For the text-containing cell, return its midpoint in (X, Y) coordinate format. 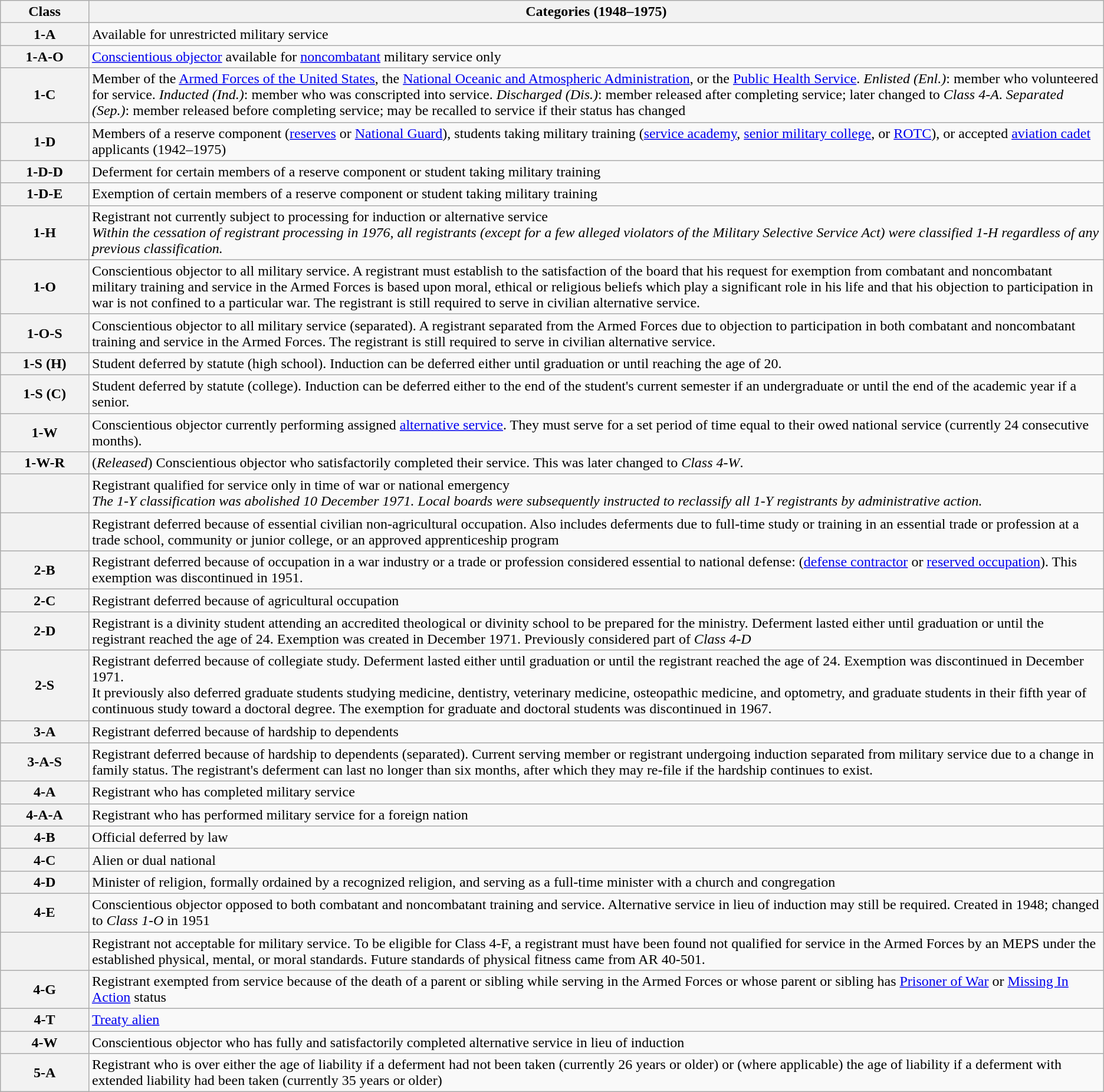
1-W (45, 432)
1-S (C) (45, 394)
Registrant who has completed military service (596, 792)
Student deferred by statute (high school). Induction can be deferred either until graduation or until reaching the age of 20. (596, 363)
Official deferred by law (596, 837)
4-W (45, 1042)
Minister of religion, formally ordained by a recognized religion, and serving as a full-time minister with a church and congregation (596, 882)
Conscientious objector available for noncombatant military service only (596, 57)
1-D (45, 142)
5-A (45, 1073)
Deferment for certain members of a reserve component or student taking military training (596, 172)
Alien or dual national (596, 860)
Registrant who has performed military service for a foreign nation (596, 815)
Exemption of certain members of a reserve component or student taking military training (596, 194)
1-W-R (45, 463)
4-A (45, 792)
Registrant deferred because of hardship to dependents (596, 732)
Class (45, 12)
4-D (45, 882)
1-A-O (45, 57)
Registrant deferred because of agricultural occupation (596, 601)
Treaty alien (596, 1020)
2-D (45, 631)
4-B (45, 837)
4-A-A (45, 815)
2-C (45, 601)
1-O-S (45, 333)
1-D-E (45, 194)
4-C (45, 860)
1-A (45, 34)
4-E (45, 912)
4-T (45, 1020)
1-S (H) (45, 363)
2-S (45, 686)
4-G (45, 990)
2-B (45, 570)
3-A (45, 732)
Categories (1948–1975) (596, 12)
3-A-S (45, 762)
Conscientious objector who has fully and satisfactorily completed alternative service in lieu of induction (596, 1042)
1-H (45, 232)
Available for unrestricted military service (596, 34)
1-O (45, 287)
1-D-D (45, 172)
1-C (45, 95)
(Released) Conscientious objector who satisfactorily completed their service. This was later changed to Class 4-W. (596, 463)
